Return (x, y) of the center of cell containing provided text 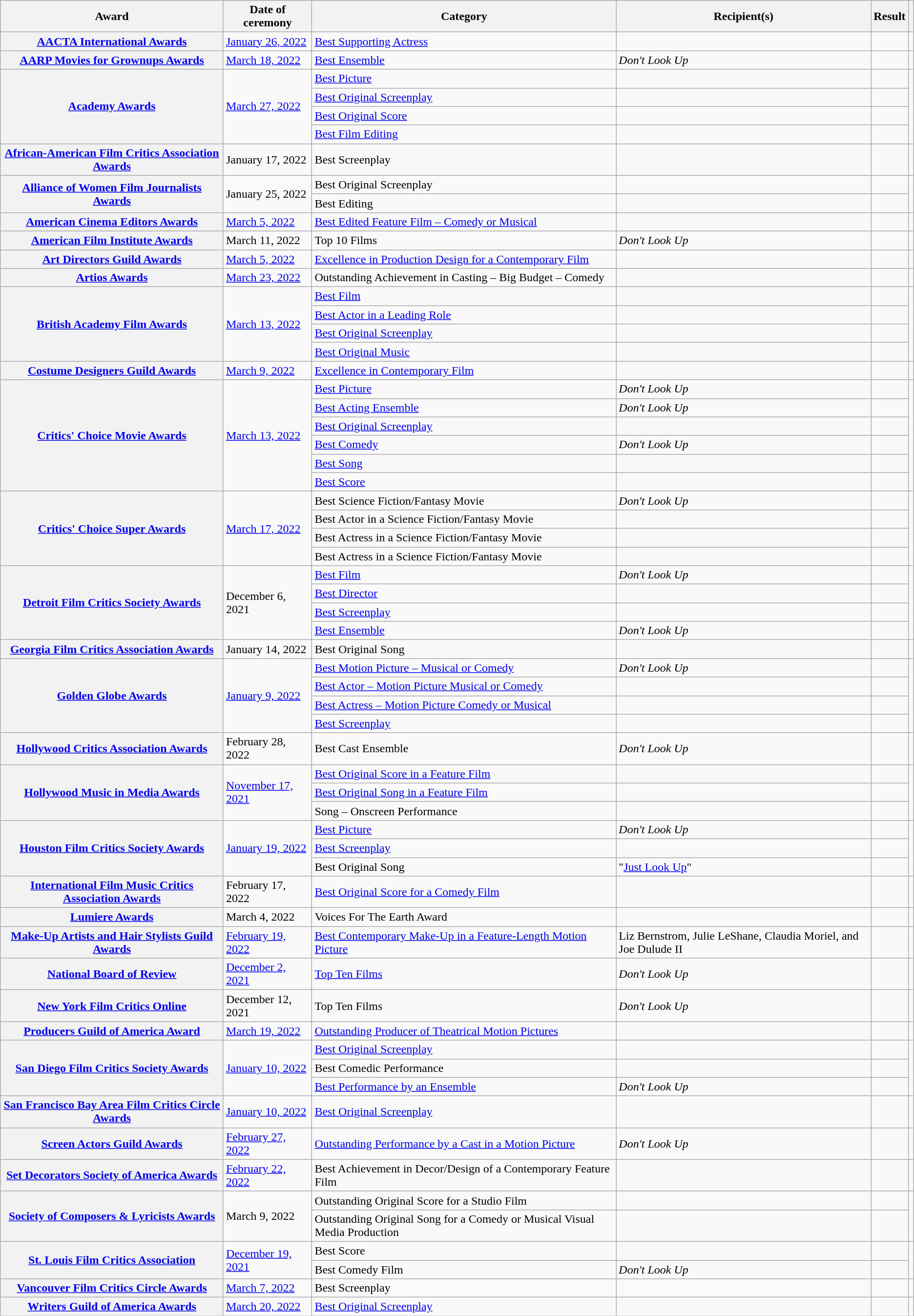
Artios Awards (112, 278)
Best Director (464, 594)
AARP Movies for Grownups Awards (112, 60)
Best Original Score in a Feature Film (464, 774)
Set Decorators Society of America Awards (112, 1175)
American Film Institute Awards (112, 240)
Screen Actors Guild Awards (112, 1143)
Top 10 Films (464, 240)
Best Contemporary Make-Up in a Feature-Length Motion Picture (464, 942)
Critics' Choice Movie Awards (112, 435)
"Just Look Up" (744, 866)
Best Cast Ensemble (464, 749)
January 26, 2022 (268, 41)
Best Actress – Motion Picture Comedy or Musical (464, 705)
Liz Bernstrom, Julie LeShane, Claudia Moriel, and Joe Dulude II (744, 942)
Outstanding Producer of Theatrical Motion Pictures (464, 1031)
Hollywood Music in Media Awards (112, 792)
March 19, 2022 (268, 1031)
Best Original Song in a Feature Film (464, 792)
February 28, 2022 (268, 749)
January 19, 2022 (268, 848)
February 19, 2022 (268, 942)
Recipient(s) (744, 17)
Best Actor in a Science Fiction/Fantasy Movie (464, 519)
Best Actor – Motion Picture Musical or Comedy (464, 686)
March 27, 2022 (268, 106)
March 23, 2022 (268, 278)
March 18, 2022 (268, 60)
Georgia Film Critics Association Awards (112, 649)
American Cinema Editors Awards (112, 222)
San Diego Film Critics Society Awards (112, 1068)
Lumiere Awards (112, 917)
Producers Guild of America Award (112, 1031)
Voices For The Earth Award (464, 917)
January 25, 2022 (268, 194)
March 20, 2022 (268, 1307)
Best Performance by an Ensemble (464, 1087)
December 6, 2021 (268, 603)
Best Original Music (464, 352)
Outstanding Original Score for a Studio Film (464, 1200)
Best Acting Ensemble (464, 408)
Outstanding Original Song for a Comedy or Musical Visual Media Production (464, 1225)
Alliance of Women Film Journalists Awards (112, 194)
March 17, 2022 (268, 528)
African-American Film Critics Association Awards (112, 159)
December 19, 2021 (268, 1260)
March 7, 2022 (268, 1288)
San Francisco Bay Area Film Critics Circle Awards (112, 1112)
March 4, 2022 (268, 917)
February 27, 2022 (268, 1143)
New York Film Critics Online (112, 1006)
Detroit Film Critics Society Awards (112, 603)
Vancouver Film Critics Circle Awards (112, 1288)
January 9, 2022 (268, 696)
Best Achievement in Decor/Design of a Contemporary Feature Film (464, 1175)
February 17, 2022 (268, 892)
Art Directors Guild Awards (112, 259)
National Board of Review (112, 974)
International Film Music Critics Association Awards (112, 892)
AACTA International Awards (112, 41)
Best Original Score (464, 116)
Academy Awards (112, 106)
Date of ceremony (268, 17)
Costume Designers Guild Awards (112, 370)
Best Editing (464, 203)
Best Comedic Performance (464, 1068)
Best Comedy (464, 445)
Award (112, 17)
St. Louis Film Critics Association (112, 1260)
British Academy Film Awards (112, 324)
Best Original Score for a Comedy Film (464, 892)
December 12, 2021 (268, 1006)
Best Motion Picture – Musical or Comedy (464, 668)
March 11, 2022 (268, 240)
Song – Onscreen Performance (464, 811)
November 17, 2021 (268, 792)
Hollywood Critics Association Awards (112, 749)
Houston Film Critics Society Awards (112, 848)
Best Edited Feature Film – Comedy or Musical (464, 222)
Golden Globe Awards (112, 696)
Society of Composers & Lyricists Awards (112, 1216)
Outstanding Achievement in Casting – Big Budget – Comedy (464, 278)
January 17, 2022 (268, 159)
Best Supporting Actress (464, 41)
Category (464, 17)
Best Song (464, 463)
Excellence in Contemporary Film (464, 370)
Best Comedy Film (464, 1270)
Make-Up Artists and Hair Stylists Guild Awards (112, 942)
February 22, 2022 (268, 1175)
Best Film Editing (464, 134)
Best Science Fiction/Fantasy Movie (464, 500)
Critics' Choice Super Awards (112, 528)
January 14, 2022 (268, 649)
Best Actor in a Leading Role (464, 315)
Writers Guild of America Awards (112, 1307)
Result (890, 17)
December 2, 2021 (268, 974)
Excellence in Production Design for a Contemporary Film (464, 259)
Outstanding Performance by a Cast in a Motion Picture (464, 1143)
